Capture the cell that displays the provided text and extract its (x, y) central coordinate. 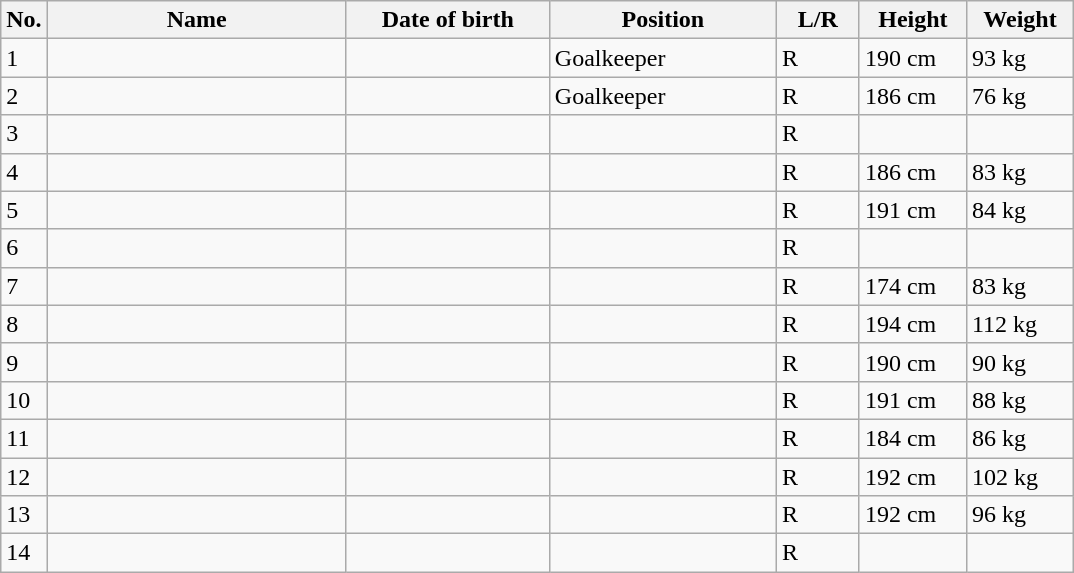
4 (24, 172)
174 cm (912, 286)
Name (196, 20)
1 (24, 58)
L/R (818, 20)
93 kg (1020, 58)
12 (24, 477)
84 kg (1020, 210)
96 kg (1020, 515)
112 kg (1020, 324)
7 (24, 286)
184 cm (912, 438)
14 (24, 553)
Weight (1020, 20)
11 (24, 438)
2 (24, 96)
No. (24, 20)
3 (24, 134)
8 (24, 324)
Date of birth (448, 20)
88 kg (1020, 400)
Height (912, 20)
13 (24, 515)
194 cm (912, 324)
6 (24, 248)
76 kg (1020, 96)
Position (662, 20)
90 kg (1020, 362)
9 (24, 362)
5 (24, 210)
10 (24, 400)
102 kg (1020, 477)
86 kg (1020, 438)
